Return [X, Y] of the center of cell containing provided text 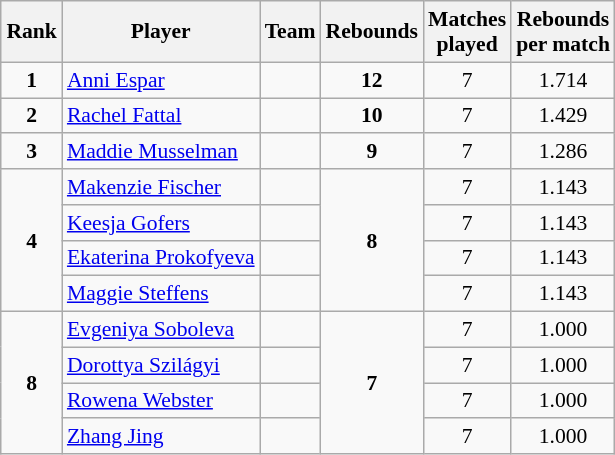
10 [372, 116]
1.286 [563, 152]
Maddie Musselman [161, 152]
Keesja Gofers [161, 223]
Evgeniya Soboleva [161, 330]
Reboundsper match [563, 32]
Rebounds [372, 32]
Rachel Fattal [161, 116]
Player [161, 32]
12 [372, 80]
Maggie Steffens [161, 294]
Zhang Jing [161, 437]
Makenzie Fischer [161, 187]
2 [32, 116]
1 [32, 80]
Anni Espar [161, 80]
Team [290, 32]
9 [372, 152]
4 [32, 240]
Matchesplayed [467, 32]
Rank [32, 32]
Rowena Webster [161, 401]
Ekaterina Prokofyeva [161, 258]
1.429 [563, 116]
Dorottya Szilágyi [161, 365]
1.714 [563, 80]
3 [32, 152]
